Determine the [x, y] coordinate at the center of the cell enclosing the given text.  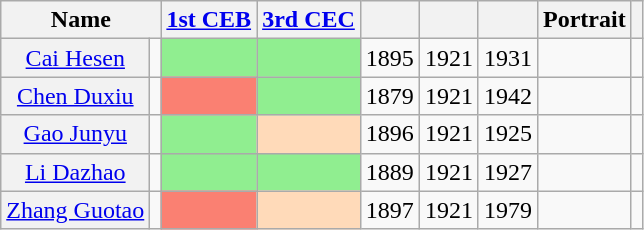
Li Dazhao [76, 172]
1895 [390, 58]
1897 [390, 210]
1889 [390, 172]
1927 [508, 172]
Chen Duxiu [76, 96]
1st CEB [209, 20]
1925 [508, 134]
Name [81, 20]
Gao Junyu [76, 134]
1896 [390, 134]
1931 [508, 58]
Portrait [585, 20]
Zhang Guotao [76, 210]
1979 [508, 210]
1942 [508, 96]
Cai Hesen [76, 58]
3rd CEC [309, 20]
1879 [390, 96]
